Extract the [x, y] coordinate from the center of the cell holding the provided text.  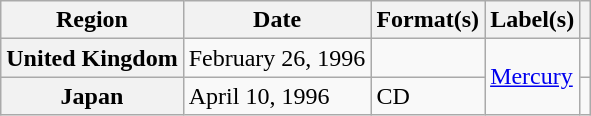
April 10, 1996 [277, 96]
February 26, 1996 [277, 58]
United Kingdom [92, 58]
Label(s) [532, 20]
Date [277, 20]
Mercury [532, 77]
Region [92, 20]
Format(s) [428, 20]
Japan [92, 96]
CD [428, 96]
